Detect which cell encompasses the target text, then output its (X, Y) center coordinate. 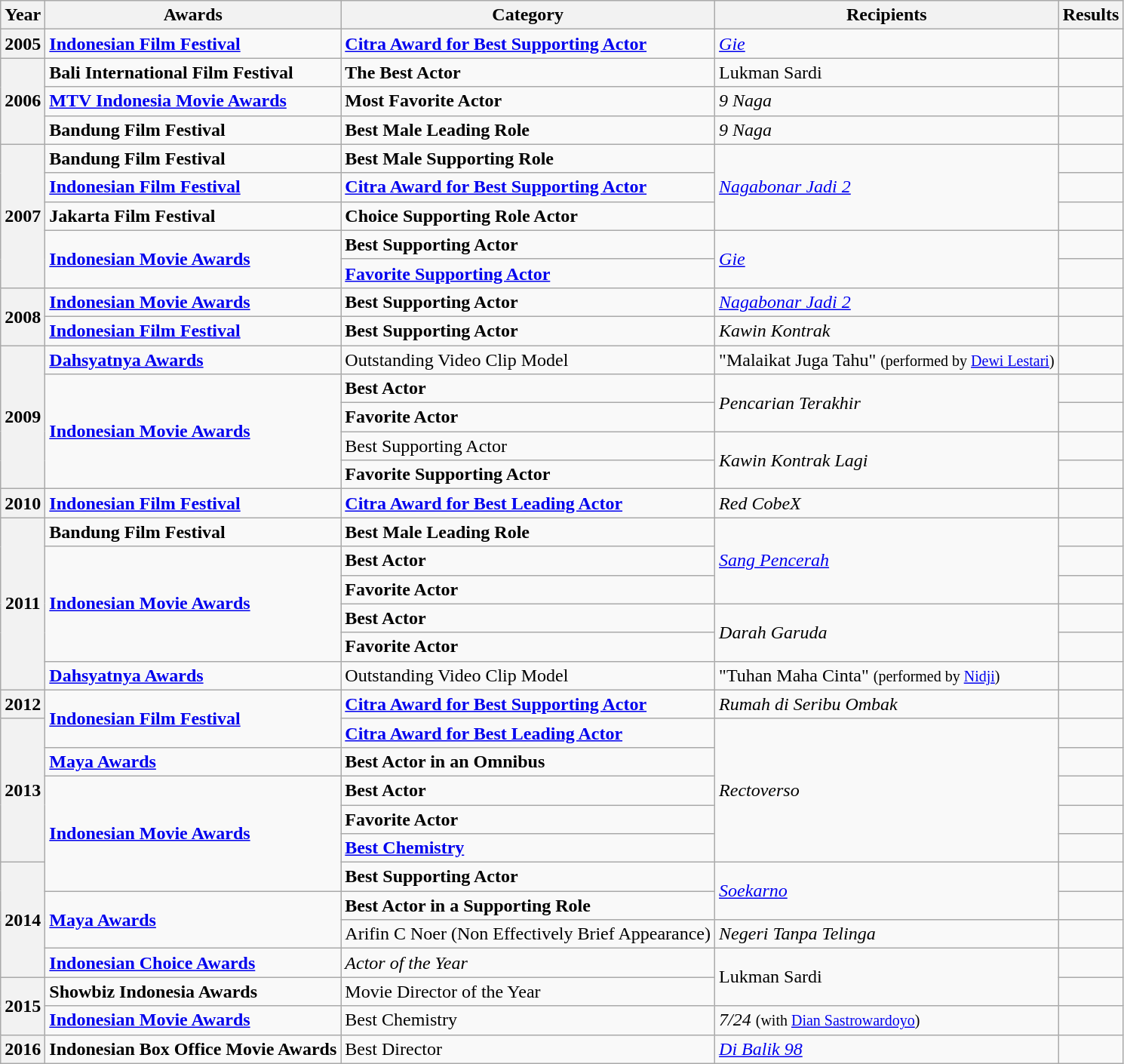
Negeri Tanpa Telinga (887, 934)
Kawin Kontrak (887, 331)
Rectoverso (887, 790)
2007 (23, 216)
2008 (23, 316)
2015 (23, 1006)
Category (528, 15)
Best Actor in a Supporting Role (528, 906)
Results (1091, 15)
Choice Supporting Role Actor (528, 216)
Kawin Kontrak Lagi (887, 460)
Darah Garuda (887, 632)
2014 (23, 920)
2011 (23, 604)
"Malaikat Juga Tahu" (performed by Dewi Lestari) (887, 360)
Most Favorite Actor (528, 101)
Red CobeX (887, 503)
2016 (23, 1049)
Di Balik 98 (887, 1049)
Best Actor in an Omnibus (528, 761)
Jakarta Film Festival (193, 216)
2009 (23, 417)
"Tuhan Maha Cinta" (performed by Nidji) (887, 675)
Actor of the Year (528, 963)
Pencarian Terakhir (887, 403)
Bali International Film Festival (193, 72)
2010 (23, 503)
2005 (23, 44)
Showbiz Indonesia Awards (193, 992)
Movie Director of the Year (528, 992)
The Best Actor (528, 72)
2006 (23, 101)
Best Male Supporting Role (528, 158)
7/24 (with Dian Sastrowardoyo) (887, 1020)
2013 (23, 790)
2012 (23, 704)
MTV Indonesia Movie Awards (193, 101)
Arifin C Noer (Non Effectively Brief Appearance) (528, 934)
Indonesian Choice Awards (193, 963)
Recipients (887, 15)
Rumah di Seribu Ombak (887, 704)
Sang Pencerah (887, 561)
Awards (193, 15)
Indonesian Box Office Movie Awards (193, 1049)
Best Director (528, 1049)
Year (23, 15)
Soekarno (887, 891)
